Pinpoint the cell where the given text exists, returning its (X, Y) midpoint coordinate. 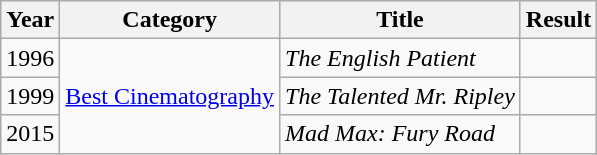
1996 (30, 58)
Mad Max: Fury Road (400, 134)
Year (30, 20)
1999 (30, 96)
Title (400, 20)
Best Cinematography (170, 96)
Category (170, 20)
The Talented Mr. Ripley (400, 96)
Result (558, 20)
2015 (30, 134)
The English Patient (400, 58)
